Pinpoint the cell where the given text exists, returning its (x, y) midpoint coordinate. 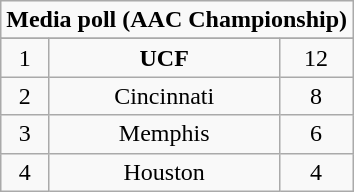
UCF (164, 58)
2 (25, 96)
6 (316, 134)
Houston (164, 172)
12 (316, 58)
8 (316, 96)
1 (25, 58)
3 (25, 134)
Memphis (164, 134)
Media poll (AAC Championship) (177, 20)
Cincinnati (164, 96)
